Output the (X, Y) coordinate of the center of the cell containing the given text.  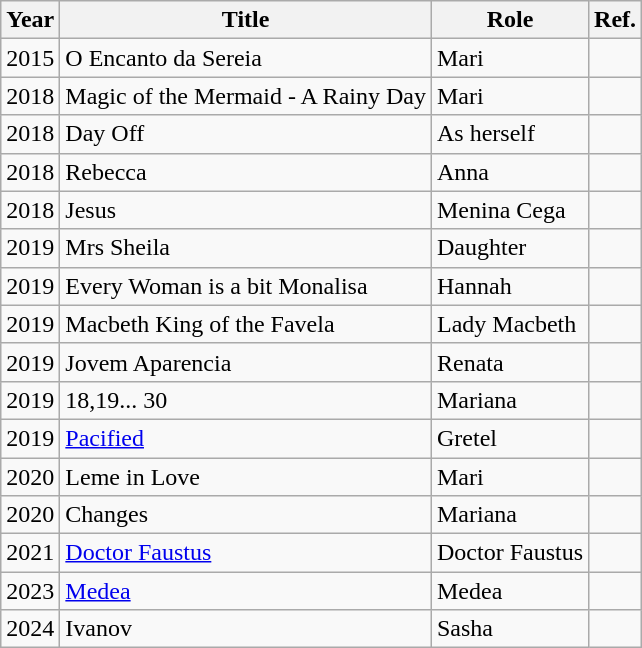
O Encanto da Sereia (246, 58)
Hannah (510, 286)
Ref. (616, 20)
2023 (30, 591)
Renata (510, 362)
As herself (510, 134)
Ivanov (246, 629)
Sasha (510, 629)
Pacified (246, 438)
Magic of the Mermaid - A Rainy Day (246, 96)
Changes (246, 515)
Gretel (510, 438)
18,19... 30 (246, 400)
Anna (510, 172)
Title (246, 20)
Lady Macbeth (510, 324)
Jesus (246, 210)
Role (510, 20)
Macbeth King of the Favela (246, 324)
Every Woman is a bit Monalisa (246, 286)
Mrs Sheila (246, 248)
2021 (30, 553)
Year (30, 20)
Jovem Aparencia (246, 362)
2024 (30, 629)
Leme in Love (246, 477)
2015 (30, 58)
Rebecca (246, 172)
Daughter (510, 248)
Menina Cega (510, 210)
Day Off (246, 134)
